From the cell containing the given text, extract its center point as (X, Y) coordinate. 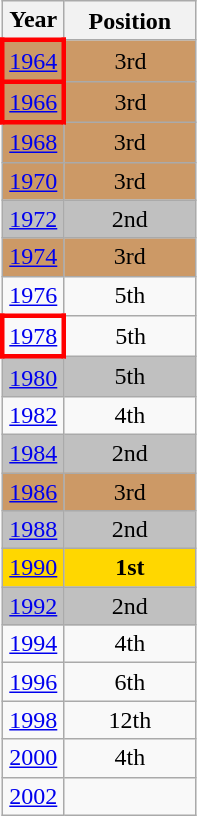
12th (130, 720)
1st (130, 568)
1966 (33, 102)
1988 (33, 530)
1968 (33, 142)
2002 (33, 796)
1976 (33, 296)
1978 (33, 336)
6th (130, 682)
Position (130, 21)
1984 (33, 453)
1990 (33, 568)
1998 (33, 720)
1996 (33, 682)
1986 (33, 491)
1980 (33, 377)
Year (33, 21)
1970 (33, 181)
1964 (33, 60)
2000 (33, 758)
1974 (33, 257)
1982 (33, 415)
1994 (33, 644)
1992 (33, 606)
1972 (33, 219)
